Capture the cell that displays the provided text and extract its (x, y) central coordinate. 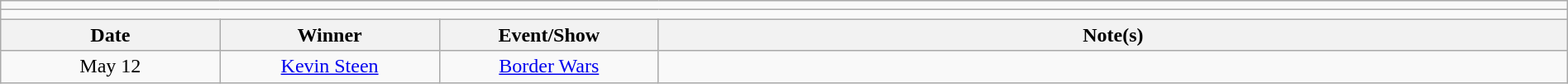
Date (111, 35)
May 12 (111, 67)
Winner (329, 35)
Border Wars (549, 67)
Note(s) (1113, 35)
Kevin Steen (329, 67)
Event/Show (549, 35)
